Pinpoint the cell where the given text exists, returning its [X, Y] midpoint coordinate. 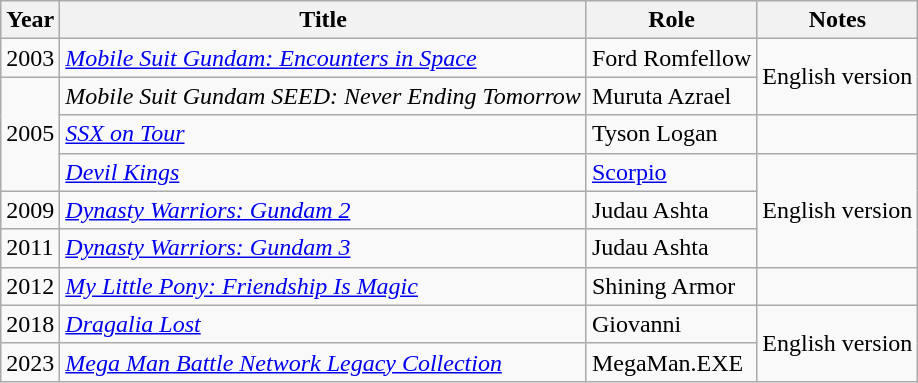
Ford Romfellow [671, 58]
2023 [30, 362]
Scorpio [671, 172]
Mobile Suit Gundam SEED: Never Ending Tomorrow [324, 96]
Tyson Logan [671, 134]
2011 [30, 248]
Muruta Azrael [671, 96]
Role [671, 20]
2005 [30, 134]
Notes [838, 20]
Year [30, 20]
Giovanni [671, 324]
Dragalia Lost [324, 324]
Dynasty Warriors: Gundam 3 [324, 248]
2009 [30, 210]
2003 [30, 58]
Shining Armor [671, 286]
SSX on Tour [324, 134]
Mobile Suit Gundam: Encounters in Space [324, 58]
2012 [30, 286]
Devil Kings [324, 172]
2018 [30, 324]
My Little Pony: Friendship Is Magic [324, 286]
MegaMan.EXE [671, 362]
Mega Man Battle Network Legacy Collection [324, 362]
Dynasty Warriors: Gundam 2 [324, 210]
Title [324, 20]
